Output the [X, Y] coordinate of the center of the cell containing the given text.  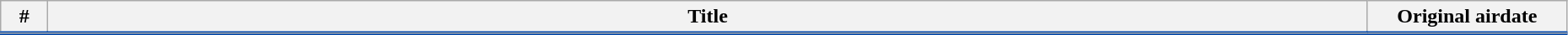
Original airdate [1467, 17]
# [24, 17]
Title [708, 17]
